From the cell containing the given text, extract its center point as [X, Y] coordinate. 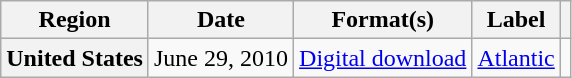
Digital download [383, 58]
June 29, 2010 [220, 58]
Label [516, 20]
United States [75, 58]
Date [220, 20]
Format(s) [383, 20]
Region [75, 20]
Atlantic [516, 58]
